From the cell containing the given text, extract its center point as (X, Y) coordinate. 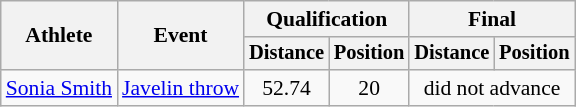
Final (492, 19)
52.74 (286, 88)
20 (369, 88)
Event (180, 36)
Qualification (326, 19)
did not advance (492, 88)
Javelin throw (180, 88)
Athlete (59, 36)
Sonia Smith (59, 88)
